Return the [x, y] coordinate for the center point of the cell that contains the specified text.  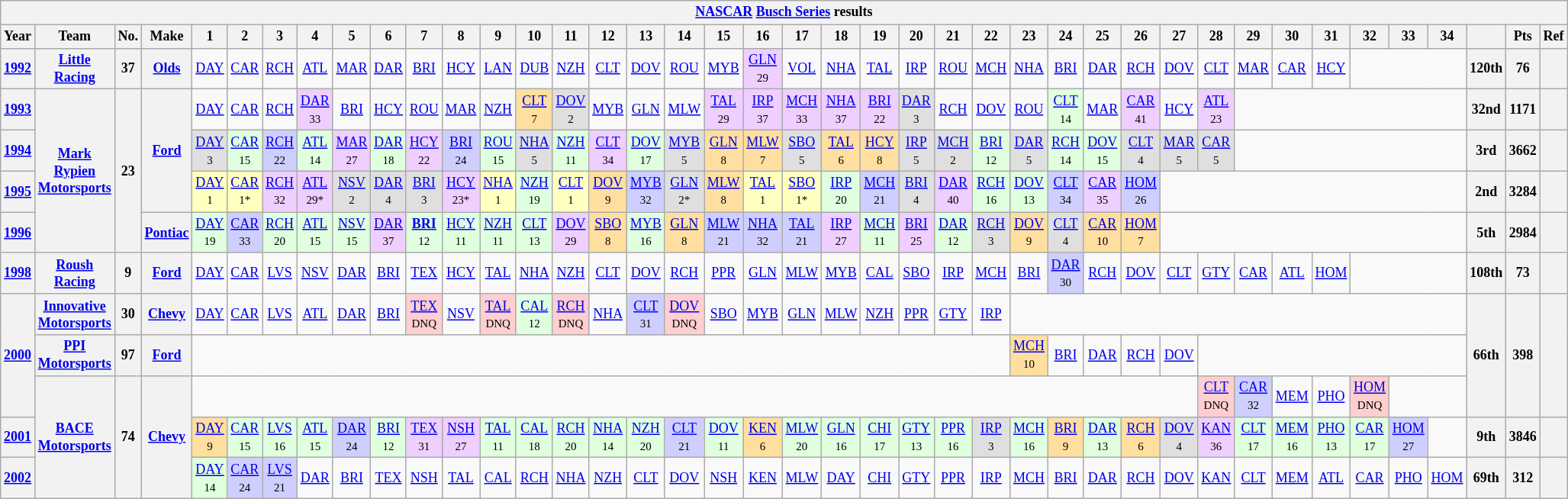
DAR5 [1029, 150]
LAN [498, 69]
2 [245, 37]
SBO1* [801, 192]
Ref [1554, 37]
24 [1065, 37]
34 [1447, 37]
VOL [801, 69]
CHI17 [880, 437]
Roush Racing [75, 273]
HCY8 [880, 150]
IRP5 [917, 150]
1995 [18, 192]
1993 [18, 110]
DOV29 [571, 233]
DAY19 [210, 233]
CAR24 [245, 478]
TAL29 [723, 110]
CAR17 [1370, 437]
312 [1523, 478]
ATL14 [314, 150]
CLT1 [571, 192]
2984 [1523, 233]
1 [210, 37]
HOM7 [1141, 233]
MLW7 [763, 150]
DAR24 [352, 437]
DOV15 [1103, 150]
MLW21 [723, 233]
TAL11 [498, 437]
KEN6 [763, 437]
RCHDNQ [571, 314]
18 [841, 37]
DAY9 [210, 437]
1994 [18, 150]
NHA5 [534, 150]
BRI22 [880, 110]
GLN2* [684, 192]
2000 [18, 356]
NHA37 [841, 110]
29 [1254, 37]
28 [1216, 37]
CLT14 [1065, 110]
HOMDNQ [1370, 396]
NSH27 [461, 437]
NHA14 [608, 437]
ATL29* [314, 192]
1998 [18, 273]
GTY13 [917, 437]
RCH32 [280, 192]
DAR3 [917, 110]
CAR1* [245, 192]
8 [461, 37]
11 [571, 37]
120th [1486, 69]
CAR5 [1216, 150]
Little Racing [75, 69]
7 [424, 37]
12 [608, 37]
10 [534, 37]
CAR10 [1103, 233]
5 [352, 37]
3rd [1486, 150]
BRI25 [917, 233]
CAR32 [1254, 396]
ATL23 [1216, 110]
97 [128, 356]
IRP37 [763, 110]
MLW20 [801, 437]
HCY23* [461, 192]
CAR41 [1141, 110]
DAY14 [210, 478]
NASCAR Busch Series results [784, 12]
MYB5 [684, 150]
MLW8 [723, 192]
TAL21 [801, 233]
21 [953, 37]
73 [1523, 273]
DAY1 [210, 192]
PPR16 [953, 437]
IRP20 [841, 192]
DOV4 [1179, 437]
HCY22 [424, 150]
15 [723, 37]
13 [646, 37]
CLT31 [646, 314]
MCH33 [801, 110]
NHA1 [498, 192]
TALDNQ [498, 314]
17 [801, 37]
PHO13 [1331, 437]
BACE Motorsports [75, 436]
32nd [1486, 110]
CLT13 [534, 233]
MCH11 [880, 233]
33 [1409, 37]
26 [1141, 37]
IRP27 [841, 233]
BRI4 [917, 192]
CHI [880, 478]
3284 [1523, 192]
SBO5 [801, 150]
DAR12 [953, 233]
MEM16 [1292, 437]
BRI24 [461, 150]
MYB16 [646, 233]
DAR30 [1065, 273]
74 [128, 436]
MCH16 [1029, 437]
GLN29 [763, 69]
MCH2 [953, 150]
NSV15 [352, 233]
66th [1486, 356]
25 [1103, 37]
HCY11 [461, 233]
RCH14 [1065, 150]
MAR27 [352, 150]
16 [763, 37]
1171 [1523, 110]
DOVDNQ [684, 314]
2002 [18, 478]
Innovative Motorsports [75, 314]
4 [314, 37]
9th [1486, 437]
TAL1 [763, 192]
Year [18, 37]
LVS16 [280, 437]
PPI Motorsports [75, 356]
ROU15 [498, 150]
DAR4 [389, 192]
2001 [18, 437]
SBO8 [608, 233]
6 [389, 37]
1992 [18, 69]
HOM26 [1141, 192]
DAR13 [1103, 437]
CAR33 [245, 233]
RCH3 [991, 233]
RCH16 [991, 192]
MCH21 [880, 192]
Pts [1523, 37]
IRP3 [991, 437]
MYB32 [646, 192]
DAR40 [953, 192]
5th [1486, 233]
MAR5 [1179, 150]
27 [1179, 37]
DAR33 [314, 110]
RCH22 [280, 150]
DOV2 [571, 110]
KAN36 [1216, 437]
CLT17 [1254, 437]
19 [880, 37]
TEXDNQ [424, 314]
BRI3 [424, 192]
3846 [1523, 437]
RCH6 [1141, 437]
TEX31 [424, 437]
DAY3 [210, 150]
DUB [534, 69]
20 [917, 37]
DAR18 [389, 150]
108th [1486, 273]
3 [280, 37]
DOV13 [1029, 192]
Pontiac [166, 233]
1996 [18, 233]
76 [1523, 69]
KAN [1216, 478]
HOM27 [1409, 437]
398 [1523, 356]
31 [1331, 37]
No. [128, 37]
Team [75, 37]
NZH19 [534, 192]
37 [128, 69]
NZH20 [646, 437]
22 [991, 37]
2nd [1486, 192]
NSV2 [352, 192]
DOV17 [646, 150]
BRI9 [1065, 437]
MCH10 [1029, 356]
TAL6 [841, 150]
KEN [763, 478]
GLN16 [841, 437]
CAR35 [1103, 192]
CAL12 [534, 314]
32 [1370, 37]
DAR37 [389, 233]
CLT7 [534, 110]
CLTDNQ [1216, 396]
CLT21 [684, 437]
NHA32 [763, 233]
Make [166, 37]
3662 [1523, 150]
Olds [166, 69]
CAL18 [534, 437]
14 [684, 37]
69th [1486, 478]
DOV11 [723, 437]
Mark Rypien Motorsports [75, 171]
LVS21 [280, 478]
